Identify which cell holds the provided text, then report its (x, y) central coordinate. 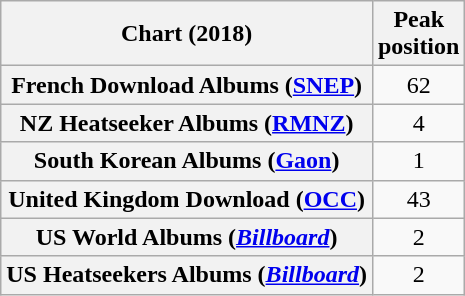
43 (418, 199)
4 (418, 123)
United Kingdom Download (OCC) (187, 199)
US World Albums (Billboard) (187, 237)
South Korean Albums (Gaon) (187, 161)
US Heatseekers Albums (Billboard) (187, 275)
Chart (2018) (187, 34)
1 (418, 161)
62 (418, 85)
NZ Heatseeker Albums (RMNZ) (187, 123)
French Download Albums (SNEP) (187, 85)
Peak position (418, 34)
